Find where the given text appears and provide that cell's center as [X, Y] coordinate. 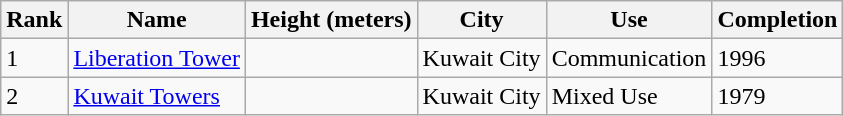
1996 [778, 58]
Mixed Use [629, 96]
Name [157, 20]
City [482, 20]
Completion [778, 20]
1979 [778, 96]
Use [629, 20]
Liberation Tower [157, 58]
Communication [629, 58]
Height (meters) [331, 20]
2 [34, 96]
1 [34, 58]
Rank [34, 20]
Kuwait Towers [157, 96]
